Provide the (x, y) coordinate of the cell's center where the given text is located.  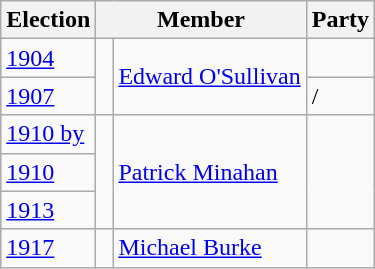
Michael Burke (210, 248)
Edward O'Sullivan (210, 77)
1907 (48, 96)
1910 (48, 172)
1910 by (48, 134)
Patrick Minahan (210, 172)
Party (340, 20)
1904 (48, 58)
Election (48, 20)
1913 (48, 210)
Member (201, 20)
1917 (48, 248)
/ (340, 96)
